Return the [x, y] coordinate for the center point of the cell that contains the specified text.  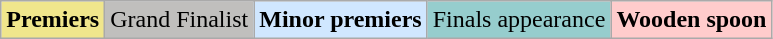
Grand Finalist [180, 20]
Finals appearance [519, 20]
Wooden spoon [692, 20]
Minor premiers [340, 20]
Premiers [53, 20]
